From the cell containing the given text, extract its center point as (X, Y) coordinate. 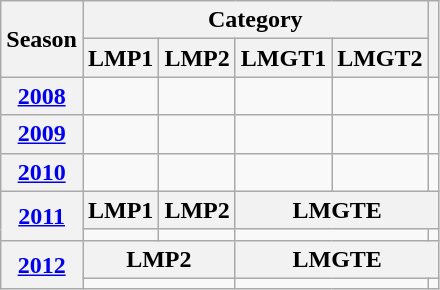
2008 (42, 96)
2012 (42, 264)
2010 (42, 172)
Season (42, 39)
LMGT2 (380, 58)
LMGT1 (283, 58)
2009 (42, 134)
Category (255, 20)
2011 (42, 216)
